Return (X, Y) of the center of cell containing provided text 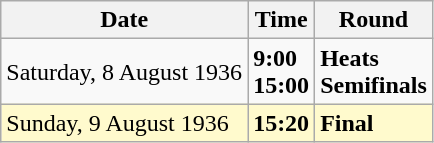
Date (124, 20)
9:0015:00 (282, 72)
HeatsSemifinals (374, 72)
Final (374, 123)
Sunday, 9 August 1936 (124, 123)
Round (374, 20)
Time (282, 20)
Saturday, 8 August 1936 (124, 72)
15:20 (282, 123)
